Extract the [X, Y] coordinate from the center of the cell holding the provided text.  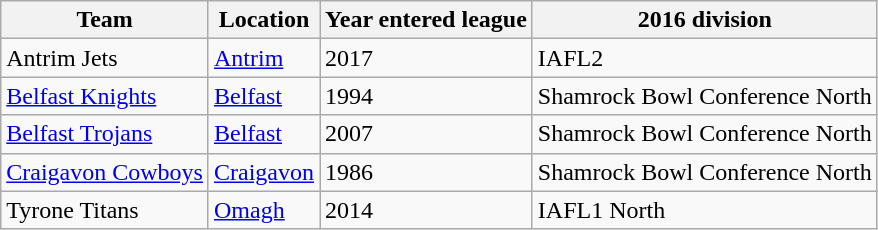
Tyrone Titans [105, 210]
Antrim Jets [105, 58]
IAFL1 North [704, 210]
Antrim [264, 58]
Year entered league [426, 20]
2016 division [704, 20]
Belfast Trojans [105, 134]
Location [264, 20]
2017 [426, 58]
2007 [426, 134]
Team [105, 20]
Craigavon Cowboys [105, 172]
Craigavon [264, 172]
2014 [426, 210]
Belfast Knights [105, 96]
1994 [426, 96]
Omagh [264, 210]
1986 [426, 172]
IAFL2 [704, 58]
